Output the (x, y) coordinate of the center of the cell containing the given text.  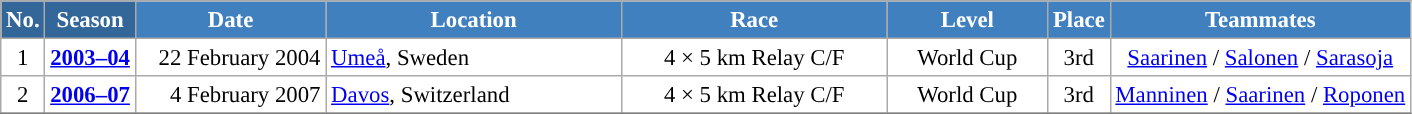
2 (23, 95)
2003–04 (90, 58)
Place (1079, 20)
Level (968, 20)
Umeå, Sweden (474, 58)
2006–07 (90, 95)
Manninen / Saarinen / Roponen (1260, 95)
Race (754, 20)
22 February 2004 (230, 58)
Saarinen / Salonen / Sarasoja (1260, 58)
4 February 2007 (230, 95)
Teammates (1260, 20)
1 (23, 58)
Location (474, 20)
Date (230, 20)
Season (90, 20)
Davos, Switzerland (474, 95)
No. (23, 20)
